Capture the cell that displays the provided text and extract its (x, y) central coordinate. 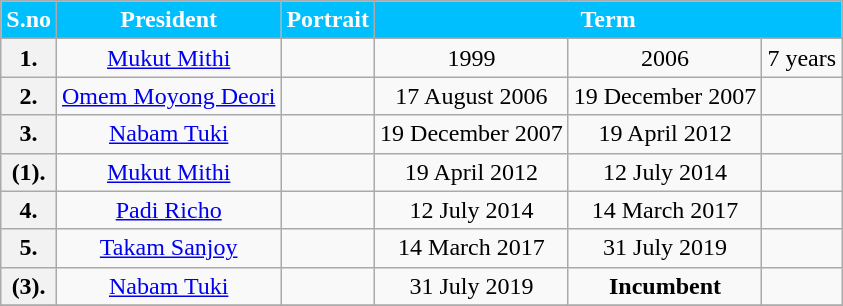
Omem Moyong Deori (169, 96)
Term (608, 20)
(3). (29, 286)
7 years (802, 58)
4. (29, 210)
President (169, 20)
2. (29, 96)
Portrait (328, 20)
S.no (29, 20)
(1). (29, 172)
5. (29, 248)
1999 (472, 58)
2006 (665, 58)
Padi Richo (169, 210)
Incumbent (665, 286)
3. (29, 134)
17 August 2006 (472, 96)
1. (29, 58)
Takam Sanjoy (169, 248)
